Extract the [x, y] coordinate from the center of the cell holding the provided text.  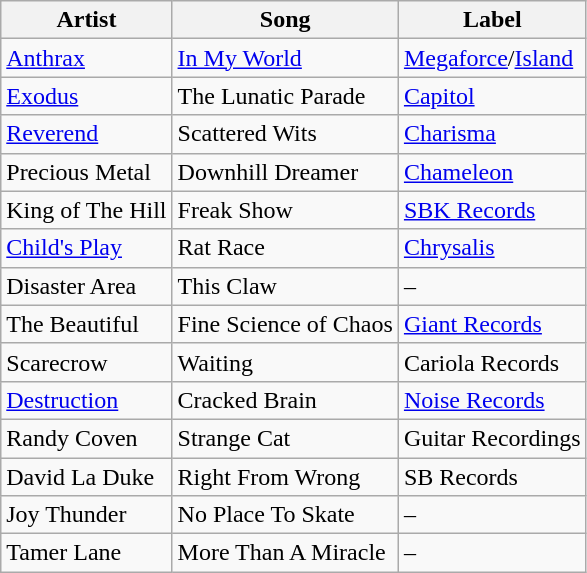
Label [492, 20]
Right From Wrong [285, 477]
In My World [285, 58]
Noise Records [492, 400]
Tamer Lane [86, 553]
Disaster Area [86, 286]
Capitol [492, 96]
Fine Science of Chaos [285, 324]
Chrysalis [492, 248]
The Lunatic Parade [285, 96]
Chameleon [492, 172]
Freak Show [285, 210]
This Claw [285, 286]
Cracked Brain [285, 400]
Randy Coven [86, 438]
Rat Race [285, 248]
Scattered Wits [285, 134]
No Place To Skate [285, 515]
Joy Thunder [86, 515]
Cariola Records [492, 362]
Exodus [86, 96]
Strange Cat [285, 438]
Child's Play [86, 248]
Charisma [492, 134]
Guitar Recordings [492, 438]
Destruction [86, 400]
Anthrax [86, 58]
Song [285, 20]
SB Records [492, 477]
More Than A Miracle [285, 553]
David La Duke [86, 477]
Reverend [86, 134]
King of The Hill [86, 210]
Megaforce/Island [492, 58]
Downhill Dreamer [285, 172]
Artist [86, 20]
The Beautiful [86, 324]
SBK Records [492, 210]
Waiting [285, 362]
Precious Metal [86, 172]
Scarecrow [86, 362]
Giant Records [492, 324]
